Return the (x, y) coordinate for the center point of the cell that contains the specified text.  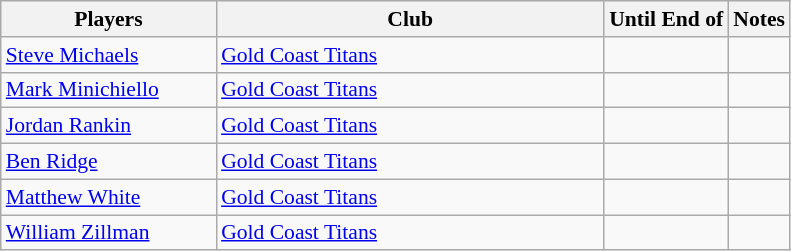
Matthew White (108, 197)
Mark Minichiello (108, 90)
Steve Michaels (108, 55)
Until End of (666, 19)
Jordan Rankin (108, 126)
Ben Ridge (108, 162)
William Zillman (108, 233)
Players (108, 19)
Club (410, 19)
Notes (759, 19)
